Identify which cell holds the provided text, then report its (X, Y) central coordinate. 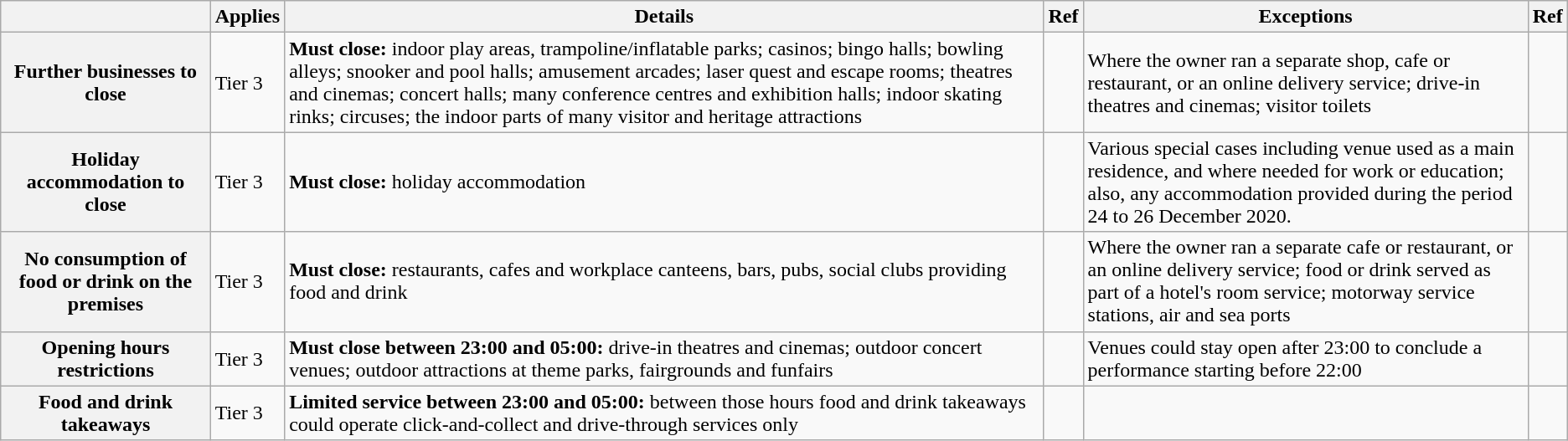
Details (664, 17)
Applies (247, 17)
Exceptions (1305, 17)
Must close: holiday accommodation (664, 182)
Must close: restaurants, cafes and workplace canteens, bars, pubs, social clubs providing food and drink (664, 281)
Where the owner ran a separate shop, cafe or restaurant, or an online delivery service; drive-in theatres and cinemas; visitor toilets (1305, 82)
Venues could stay open after 23:00 to conclude a performance starting before 22:00 (1305, 358)
Food and drink takeaways (106, 413)
Limited service between 23:00 and 05:00: between those hours food and drink takeaways could operate click-and-collect and drive-through services only (664, 413)
Holiday accommodation to close (106, 182)
Opening hours restrictions (106, 358)
Further businesses to close (106, 82)
No consumption of food or drink on the premises (106, 281)
